Provide the (x, y) coordinate of the cell's center where the given text is located.  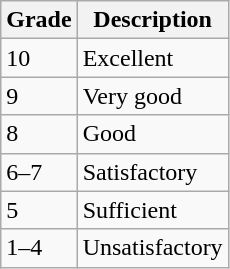
5 (39, 210)
8 (39, 134)
9 (39, 96)
Unsatisfactory (152, 248)
Good (152, 134)
1–4 (39, 248)
6–7 (39, 172)
Satisfactory (152, 172)
Very good (152, 96)
10 (39, 58)
Excellent (152, 58)
Description (152, 20)
Grade (39, 20)
Sufficient (152, 210)
